Return (x, y) of the center of cell containing provided text 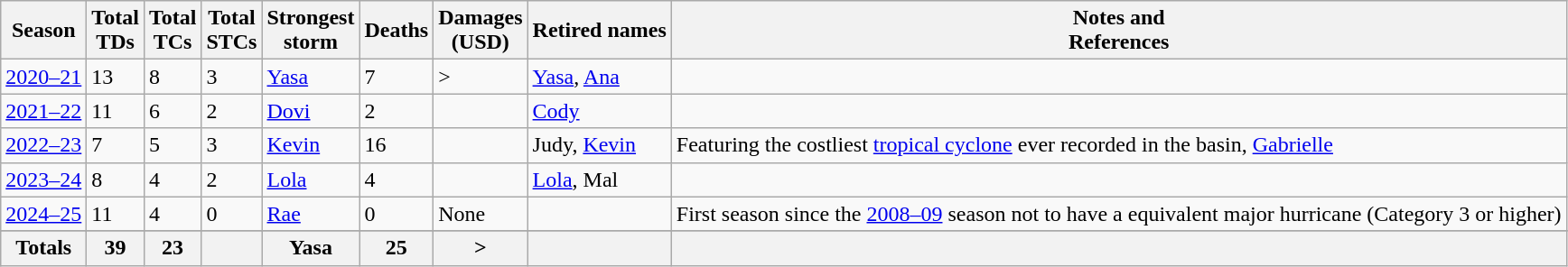
23 (173, 248)
Totals (43, 248)
Rae (311, 214)
First season since the 2008–09 season not to have a equivalent major hurricane (Category 3 or higher) (1118, 214)
2020–21 (43, 77)
Kevin (311, 145)
25 (397, 248)
2024–25 (43, 214)
TotalTCs (173, 31)
Notes andReferences (1118, 31)
Retired names (600, 31)
5 (173, 145)
Deaths (397, 31)
Dovi (311, 111)
2021–22 (43, 111)
Season (43, 31)
Strongeststorm (311, 31)
Lola (311, 180)
13 (116, 77)
Cody (600, 111)
16 (397, 145)
TotalTDs (116, 31)
Lola, Mal (600, 180)
None (481, 214)
Yasa, Ana (600, 77)
2023–24 (43, 180)
Featuring the costliest tropical cyclone ever recorded in the basin, Gabrielle (1118, 145)
2022–23 (43, 145)
Damages(USD) (481, 31)
Judy, Kevin (600, 145)
6 (173, 111)
TotalSTCs (231, 31)
39 (116, 248)
